Find where the given text appears and provide that cell's center as [X, Y] coordinate. 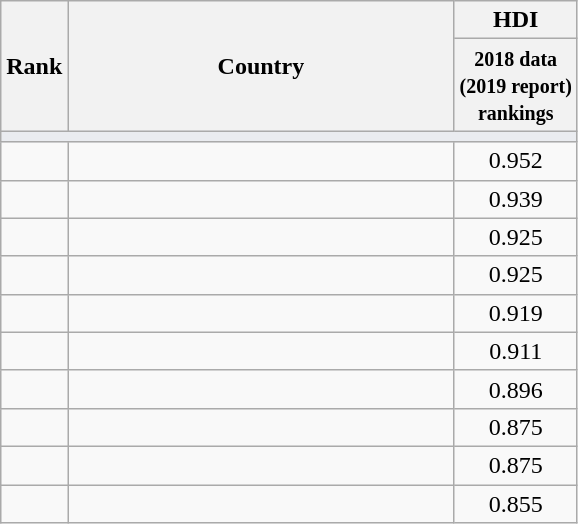
0.855 [516, 503]
0.952 [516, 161]
0.911 [516, 351]
0.939 [516, 199]
0.896 [516, 389]
Rank [34, 66]
Country [261, 66]
0.919 [516, 313]
HDI [516, 20]
2018 data (2019 report) rankings [516, 85]
